Search for the cell housing the specified text and yield its [x, y] center coordinate. 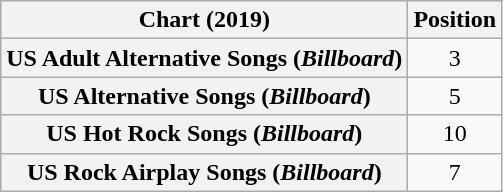
US Hot Rock Songs (Billboard) [204, 134]
5 [455, 96]
7 [455, 172]
Chart (2019) [204, 20]
US Adult Alternative Songs (Billboard) [204, 58]
3 [455, 58]
10 [455, 134]
Position [455, 20]
US Alternative Songs (Billboard) [204, 96]
US Rock Airplay Songs (Billboard) [204, 172]
